Output the (X, Y) coordinate of the center of the cell containing the given text.  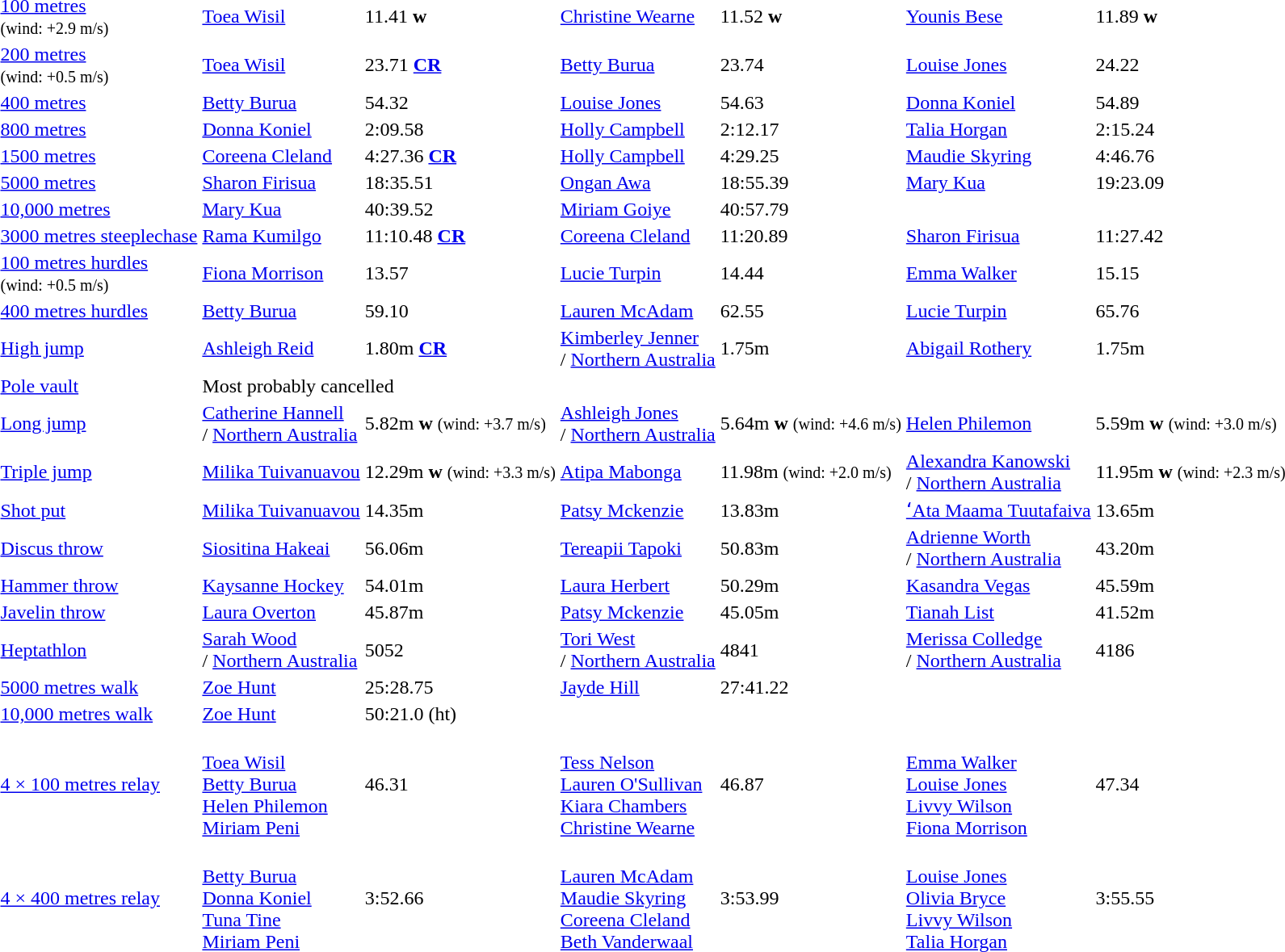
Atipa Mabonga (638, 472)
4:27.36 CR (460, 156)
45.05m (811, 613)
5.64m w (wind: +4.6 m/s) (811, 423)
Miriam Goiye (638, 209)
50:21.0 (ht) (460, 715)
Emma Walker (998, 273)
62.55 (811, 311)
18:35.51 (460, 182)
13.83m (811, 510)
Abigail Rothery (998, 349)
Laura Overton (281, 613)
4:29.25 (811, 156)
54.01m (460, 585)
23.74 (811, 65)
Kasandra Vegas (998, 585)
Kimberley Jenner / Northern Australia (638, 349)
2:12.17 (811, 129)
Laura Herbert (638, 585)
18:55.39 (811, 182)
Rama Kumilgo (281, 236)
56.06m (460, 547)
1.75m (811, 349)
54.63 (811, 103)
Merissa Colledge / Northern Australia (998, 649)
5.82m w (wind: +3.7 m/s) (460, 423)
14.35m (460, 510)
Sarah Wood / Northern Australia (281, 649)
Tori West / Northern Australia (638, 649)
Catherine Hannell / Northern Australia (281, 423)
2:09.58 (460, 129)
14.44 (811, 273)
46.87 (811, 784)
25:28.75 (460, 687)
Alexandra Kanowski / Northern Australia (998, 472)
13.57 (460, 273)
Jayde Hill (638, 687)
11:20.89 (811, 236)
23.71 CR (460, 65)
ʻAta Maama Tuutafaiva (998, 510)
40:39.52 (460, 209)
Emma WalkerLouise JonesLivvy WilsonFiona Morrison (998, 784)
50.29m (811, 585)
Talia Horgan (998, 129)
5052 (460, 649)
12.29m w (wind: +3.3 m/s) (460, 472)
27:41.22 (811, 687)
Ongan Awa (638, 182)
45.87m (460, 613)
40:57.79 (811, 209)
Adrienne Worth / Northern Australia (998, 547)
Lauren McAdam (638, 311)
Toea WisilBetty BuruaHelen PhilemonMiriam Peni (281, 784)
54.32 (460, 103)
Fiona Morrison (281, 273)
46.31 (460, 784)
50.83m (811, 547)
Kaysanne Hockey (281, 585)
4841 (811, 649)
Tereapii Tapoki (638, 547)
Helen Philemon (998, 423)
Siositina Hakeai (281, 547)
Tianah List (998, 613)
11:10.48 CR (460, 236)
11.98m (wind: +2.0 m/s) (811, 472)
Toea Wisil (281, 65)
Ashleigh Jones / Northern Australia (638, 423)
1.80m CR (460, 349)
Maudie Skyring (998, 156)
Tess NelsonLauren O'SullivanKiara ChambersChristine Wearne (638, 784)
59.10 (460, 311)
Ashleigh Reid (281, 349)
